For the text-containing cell, return its midpoint in (x, y) coordinate format. 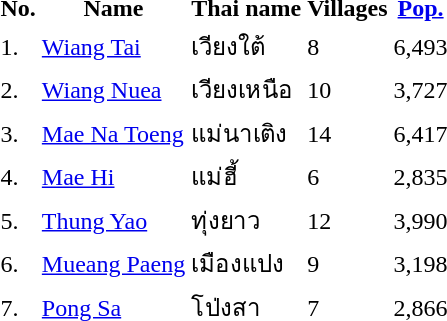
Wiang Nuea (113, 90)
แม่นาเติง (246, 133)
Wiang Tai (113, 46)
8 (348, 46)
แม่ฮี้ (246, 176)
10 (348, 90)
12 (348, 220)
เมืองแปง (246, 264)
9 (348, 264)
14 (348, 133)
6 (348, 176)
เวียงเหนือ (246, 90)
Mae Hi (113, 176)
Thung Yao (113, 220)
Mueang Paeng (113, 264)
ทุ่งยาว (246, 220)
Mae Na Toeng (113, 133)
เวียงใต้ (246, 46)
